Detect which cell encompasses the target text, then output its (x, y) center coordinate. 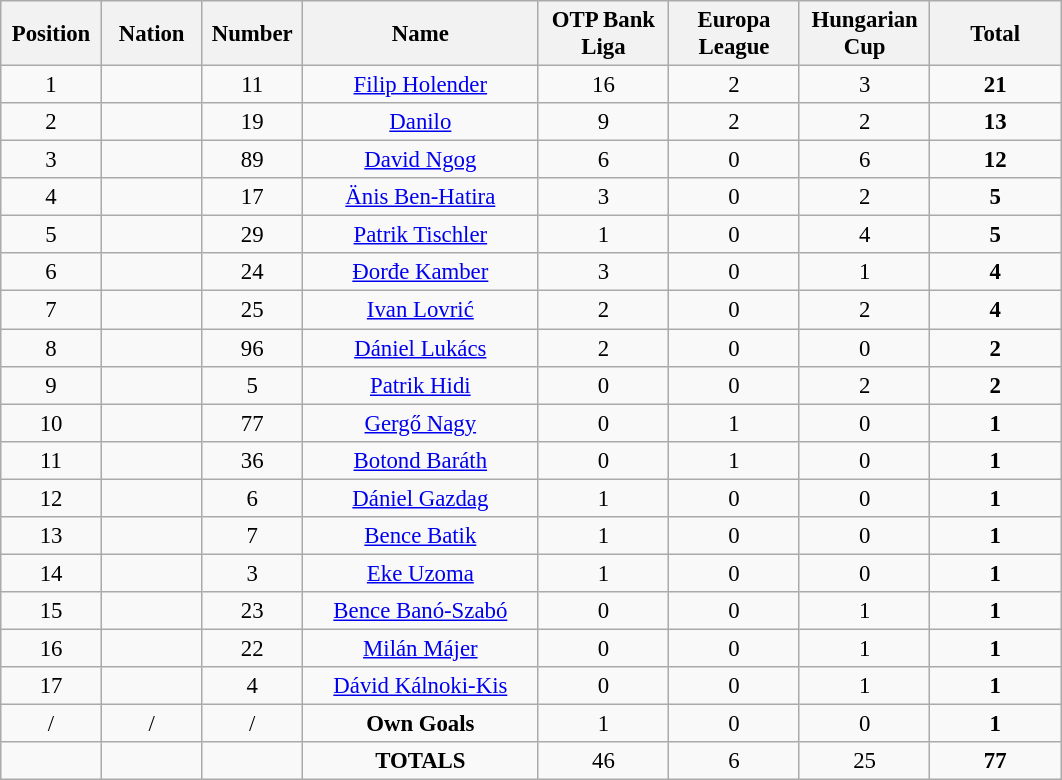
Europa League (734, 34)
24 (252, 273)
46 (604, 761)
Gergő Nagy (421, 423)
89 (252, 160)
Botond Baráth (421, 460)
22 (252, 648)
Danilo (421, 122)
Nation (152, 34)
TOTALS (421, 761)
Milán Májer (421, 648)
Name (421, 34)
Dániel Gazdag (421, 498)
8 (52, 348)
Dávid Kálnoki-Kis (421, 686)
96 (252, 348)
36 (252, 460)
Eke Uzoma (421, 573)
Änis Ben-Hatira (421, 197)
Filip Holender (421, 85)
OTP Bank Liga (604, 34)
23 (252, 611)
Patrik Tischler (421, 235)
Number (252, 34)
David Ngog (421, 160)
Own Goals (421, 724)
Ivan Lovrić (421, 310)
21 (996, 85)
19 (252, 122)
Bence Banó-Szabó (421, 611)
Patrik Hidi (421, 385)
Bence Batik (421, 536)
29 (252, 235)
Position (52, 34)
14 (52, 573)
15 (52, 611)
10 (52, 423)
Total (996, 34)
Dániel Lukács (421, 348)
Đorđe Kamber (421, 273)
Hungarian Cup (864, 34)
